Find where the given text appears and provide that cell's center as (X, Y) coordinate. 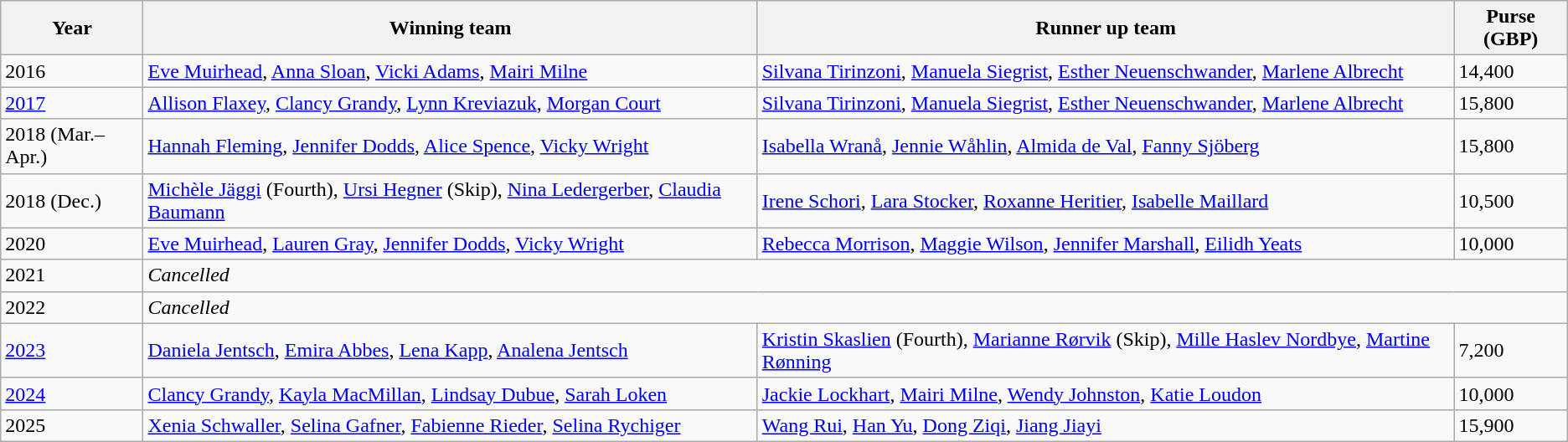
Isabella Wranå, Jennie Wåhlin, Almida de Val, Fanny Sjöberg (1106, 146)
Wang Rui, Han Yu, Dong Ziqi, Jiang Jiayi (1106, 425)
2023 (72, 350)
Kristin Skaslien (Fourth), Marianne Rørvik (Skip), Mille Haslev Nordbye, Martine Rønning (1106, 350)
Rebecca Morrison, Maggie Wilson, Jennifer Marshall, Eilidh Yeats (1106, 244)
14,400 (1511, 71)
2016 (72, 71)
2022 (72, 307)
Year (72, 28)
2017 (72, 103)
Hannah Fleming, Jennifer Dodds, Alice Spence, Vicky Wright (451, 146)
Michèle Jäggi (Fourth), Ursi Hegner (Skip), Nina Ledergerber, Claudia Baumann (451, 201)
Winning team (451, 28)
2018 (Dec.) (72, 201)
2021 (72, 275)
Eve Muirhead, Anna Sloan, Vicki Adams, Mairi Milne (451, 71)
Eve Muirhead, Lauren Gray, Jennifer Dodds, Vicky Wright (451, 244)
10,500 (1511, 201)
Allison Flaxey, Clancy Grandy, Lynn Kreviazuk, Morgan Court (451, 103)
2020 (72, 244)
Runner up team (1106, 28)
7,200 (1511, 350)
Clancy Grandy, Kayla MacMillan, Lindsay Dubue, Sarah Loken (451, 393)
Jackie Lockhart, Mairi Milne, Wendy Johnston, Katie Loudon (1106, 393)
15,900 (1511, 425)
Daniela Jentsch, Emira Abbes, Lena Kapp, Analena Jentsch (451, 350)
2024 (72, 393)
Irene Schori, Lara Stocker, Roxanne Heritier, Isabelle Maillard (1106, 201)
2025 (72, 425)
2018 (Mar.–Apr.) (72, 146)
Xenia Schwaller, Selina Gafner, Fabienne Rieder, Selina Rychiger (451, 425)
Purse (GBP) (1511, 28)
